Provide the [x, y] coordinate of the cell's center where the given text is located.  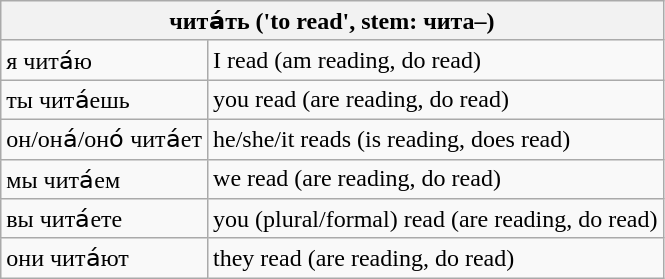
we read (are reading, do read) [436, 179]
you read (are reading, do read) [436, 100]
он/она́/оно́ чита́ет [104, 139]
I read (am reading, do read) [436, 60]
мы чита́ем [104, 179]
вы чита́ете [104, 219]
they read (are reading, do read) [436, 258]
ты чита́ешь [104, 100]
они чита́ют [104, 258]
you (plural/formal) read (are reading, do read) [436, 219]
he/she/it reads (is reading, does read) [436, 139]
я чита́ю [104, 60]
чита́ть ('to read', stem: чита–) [332, 21]
